Pinpoint the cell where the given text exists, returning its [X, Y] midpoint coordinate. 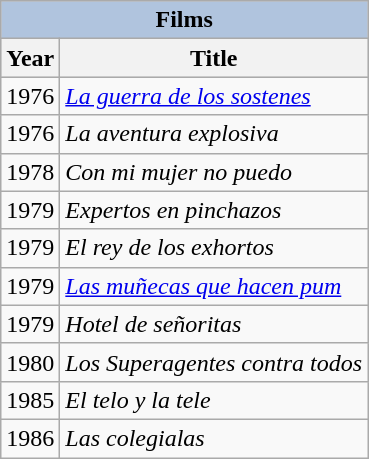
El telo y la tele [214, 400]
Films [184, 20]
Con mi mujer no puedo [214, 172]
Year [30, 58]
1986 [30, 438]
La aventura explosiva [214, 134]
Los Superagentes contra todos [214, 362]
1978 [30, 172]
1980 [30, 362]
1985 [30, 400]
Title [214, 58]
Las colegialas [214, 438]
El rey de los exhortos [214, 248]
Hotel de señoritas [214, 324]
Las muñecas que hacen pum [214, 286]
Expertos en pinchazos [214, 210]
La guerra de los sostenes [214, 96]
